Search for the cell housing the specified text and yield its (x, y) center coordinate. 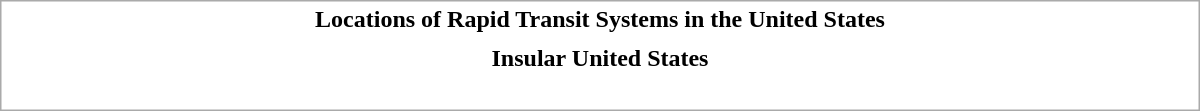
Insular United States (600, 59)
Locations of Rapid Transit Systems in the United States (600, 19)
